Pinpoint the cell where the given text exists, returning its [x, y] midpoint coordinate. 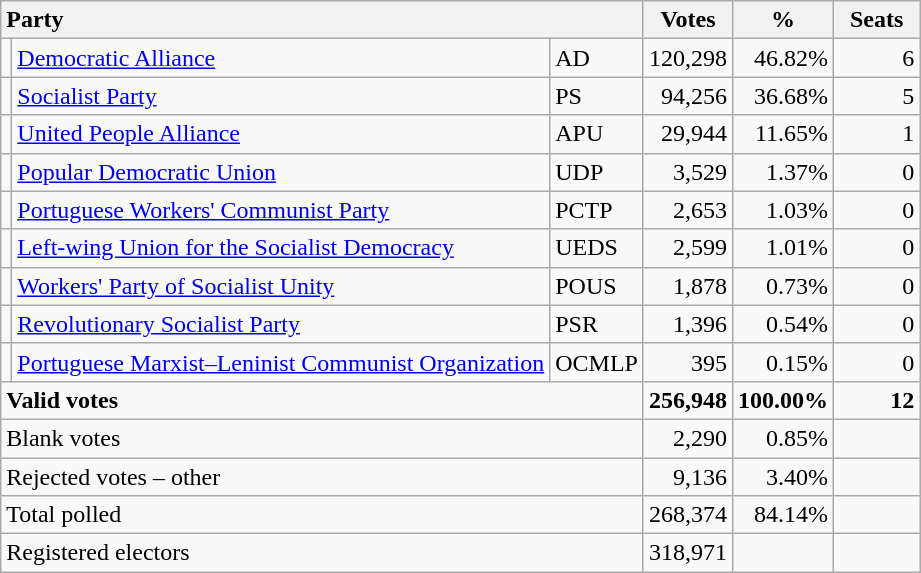
% [784, 20]
Workers' Party of Socialist Unity [281, 286]
29,944 [688, 134]
UEDS [597, 248]
Democratic Alliance [281, 58]
Seats [877, 20]
12 [877, 400]
Valid votes [322, 400]
0.54% [784, 324]
2,599 [688, 248]
6 [877, 58]
3.40% [784, 477]
Party [322, 20]
395 [688, 362]
1 [877, 134]
Registered electors [322, 553]
Popular Democratic Union [281, 172]
1,878 [688, 286]
Total polled [322, 515]
Rejected votes – other [322, 477]
2,653 [688, 210]
Blank votes [322, 438]
11.65% [784, 134]
United People Alliance [281, 134]
0.85% [784, 438]
256,948 [688, 400]
2,290 [688, 438]
POUS [597, 286]
1,396 [688, 324]
Revolutionary Socialist Party [281, 324]
APU [597, 134]
36.68% [784, 96]
OCMLP [597, 362]
Left-wing Union for the Socialist Democracy [281, 248]
AD [597, 58]
84.14% [784, 515]
94,256 [688, 96]
Votes [688, 20]
9,136 [688, 477]
PSR [597, 324]
Socialist Party [281, 96]
5 [877, 96]
1.01% [784, 248]
1.03% [784, 210]
268,374 [688, 515]
UDP [597, 172]
1.37% [784, 172]
0.73% [784, 286]
0.15% [784, 362]
Portuguese Workers' Communist Party [281, 210]
Portuguese Marxist–Leninist Communist Organization [281, 362]
100.00% [784, 400]
120,298 [688, 58]
318,971 [688, 553]
PS [597, 96]
3,529 [688, 172]
PCTP [597, 210]
46.82% [784, 58]
